Pinpoint the cell where the given text exists, returning its [X, Y] midpoint coordinate. 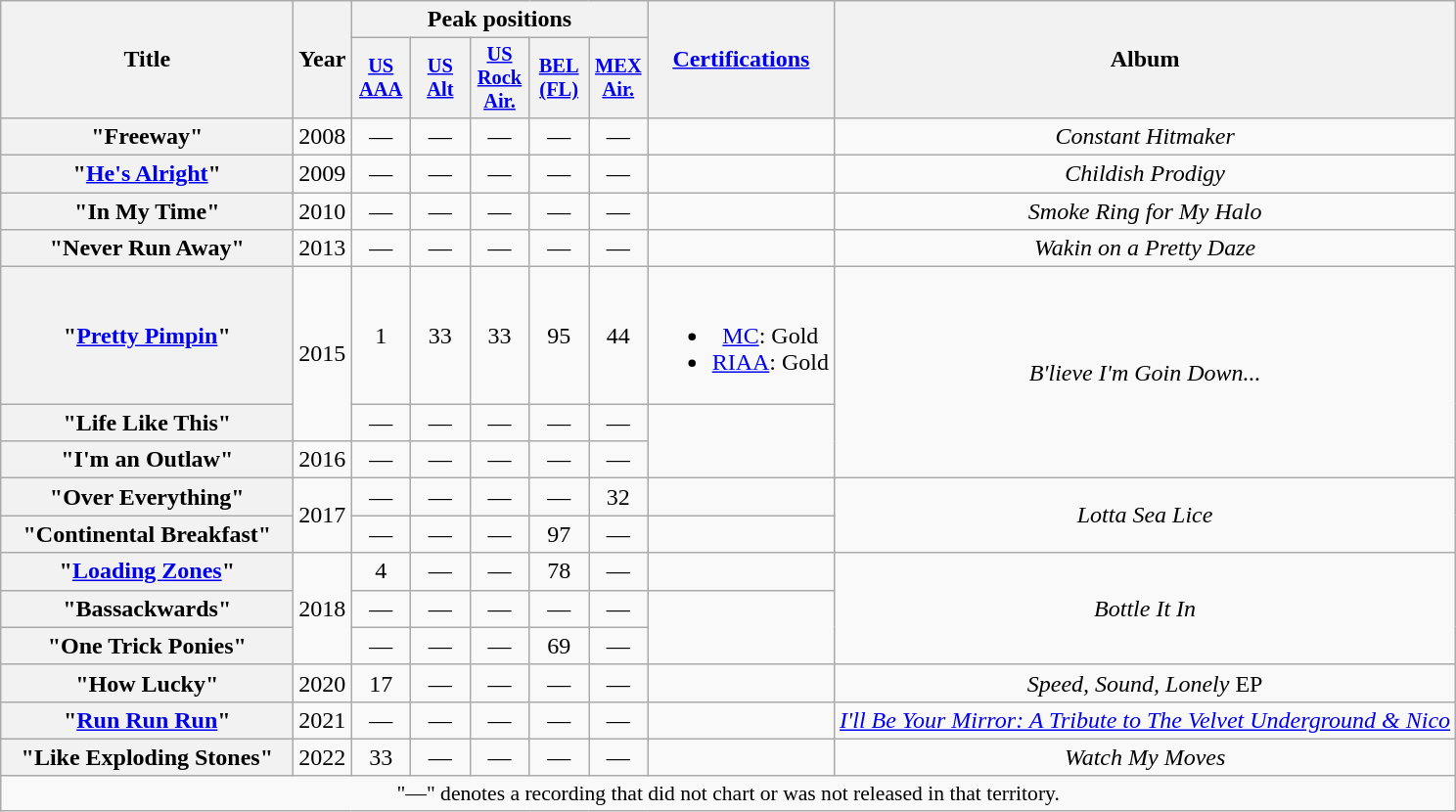
2020 [323, 683]
2021 [323, 720]
"How Lucky" [147, 683]
2016 [323, 460]
B'lieve I'm Goin Down... [1145, 373]
"Loading Zones" [147, 571]
Album [1145, 60]
"Life Like This" [147, 423]
2018 [323, 609]
"Freeway" [147, 136]
97 [560, 534]
"One Trick Ponies" [147, 646]
Lotta Sea Lice [1145, 516]
"Like Exploding Stones" [147, 757]
Wakin on a Pretty Daze [1145, 248]
"He's Alright" [147, 174]
USAlt [440, 78]
I'll Be Your Mirror: A Tribute to The Velvet Underground & Nico [1145, 720]
17 [382, 683]
"I'm an Outlaw" [147, 460]
2013 [323, 248]
MC: GoldRIAA: Gold [741, 336]
32 [618, 497]
Constant Hitmaker [1145, 136]
2008 [323, 136]
Watch My Moves [1145, 757]
"Continental Breakfast" [147, 534]
Smoke Ring for My Halo [1145, 211]
1 [382, 336]
Speed, Sound, Lonely EP [1145, 683]
USAAA [382, 78]
78 [560, 571]
Certifications [741, 60]
"Bassackwards" [147, 609]
Peak positions [499, 20]
"Never Run Away" [147, 248]
USRockAir. [499, 78]
BEL(FL) [560, 78]
2022 [323, 757]
2010 [323, 211]
"—" denotes a recording that did not chart or was not released in that territory. [728, 793]
Year [323, 60]
"Over Everything" [147, 497]
2015 [323, 354]
2017 [323, 516]
4 [382, 571]
Childish Prodigy [1145, 174]
Title [147, 60]
69 [560, 646]
"Run Run Run" [147, 720]
95 [560, 336]
44 [618, 336]
Bottle It In [1145, 609]
MEXAir. [618, 78]
"Pretty Pimpin" [147, 336]
2009 [323, 174]
"In My Time" [147, 211]
